Find where the given text appears and provide that cell's center as [x, y] coordinate. 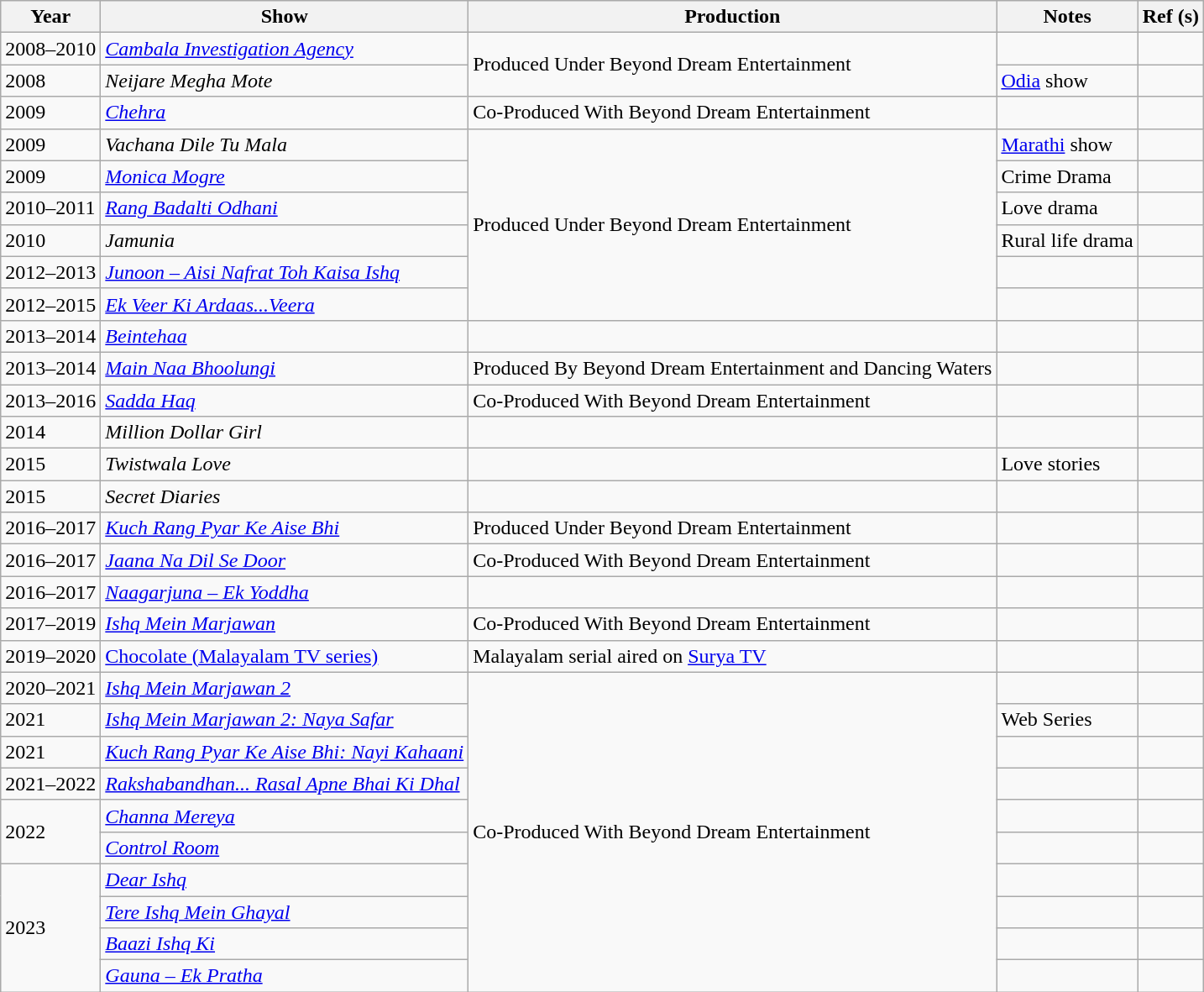
Ek Veer Ki Ardaas...Veera [285, 304]
Cambala Investigation Agency [285, 49]
2017–2019 [50, 624]
2019–2020 [50, 656]
Gauna – Ek Pratha [285, 976]
Sadda Haq [285, 401]
Show [285, 17]
2012–2015 [50, 304]
Year [50, 17]
2010 [50, 240]
Kuch Rang Pyar Ke Aise Bhi: Nayi Kahaani [285, 752]
Vachana Dile Tu Mala [285, 144]
Production [732, 17]
2022 [50, 832]
Monica Mogre [285, 176]
Marathi show [1067, 144]
2023 [50, 927]
2008 [50, 81]
Odia show [1067, 81]
Love stories [1067, 465]
Kuch Rang Pyar Ke Aise Bhi [285, 528]
Tere Ishq Mein Ghayal [285, 911]
Neijare Megha Mote [285, 81]
Rural life drama [1067, 240]
2008–2010 [50, 49]
Secret Diaries [285, 496]
Channa Mereya [285, 816]
Control Room [285, 848]
Ref (s) [1170, 17]
Chehra [285, 113]
2012–2013 [50, 272]
Love drama [1067, 208]
2010–2011 [50, 208]
Jamunia [285, 240]
Junoon – Aisi Nafrat Toh Kaisa Ishq [285, 272]
Naagarjuna – Ek Yoddha [285, 592]
Million Dollar Girl [285, 433]
Ishq Mein Marjawan 2 [285, 688]
Dear Ishq [285, 879]
Crime Drama [1067, 176]
Ishq Mein Marjawan [285, 624]
Rakshabandhan... Rasal Apne Bhai Ki Dhal [285, 784]
Notes [1067, 17]
Ishq Mein Marjawan 2: Naya Safar [285, 720]
2014 [50, 433]
Rang Badalti Odhani [285, 208]
Jaana Na Dil Se Door [285, 560]
Main Naa Bhoolungi [285, 368]
Twistwala Love [285, 465]
Malayalam serial aired on Surya TV [732, 656]
2021–2022 [50, 784]
Produced By Beyond Dream Entertainment and Dancing Waters [732, 368]
2013–2016 [50, 401]
2020–2021 [50, 688]
Baazi Ishq Ki [285, 944]
Web Series [1067, 720]
Beintehaa [285, 336]
Chocolate (Malayalam TV series) [285, 656]
